Extract the (X, Y) coordinate from the center of the cell holding the provided text.  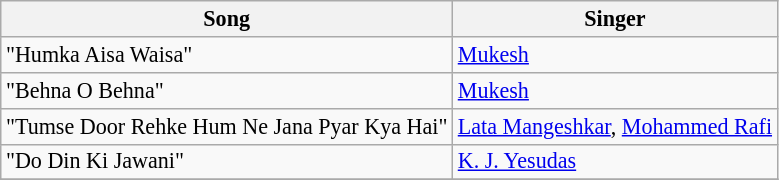
"Tumse Door Rehke Hum Ne Jana Pyar Kya Hai" (227, 126)
"Do Din Ki Jawani" (227, 162)
"Humka Aisa Waisa" (227, 54)
Singer (616, 18)
"Behna O Behna" (227, 90)
Song (227, 18)
K. J. Yesudas (616, 162)
Lata Mangeshkar, Mohammed Rafi (616, 126)
